Identify which cell holds the provided text, then report its (X, Y) central coordinate. 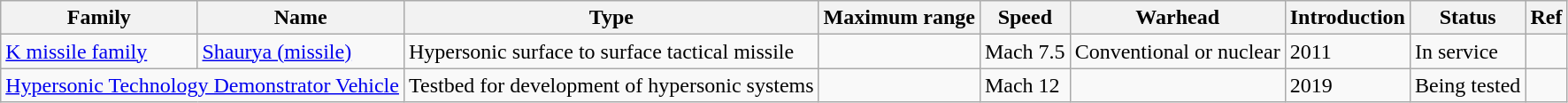
Name (301, 18)
Hypersonic Technology Demonstrator Vehicle (203, 85)
Being tested (1467, 85)
2011 (1347, 51)
2019 (1347, 85)
Warhead (1177, 18)
Mach 12 (1025, 85)
Shaurya (missile) (301, 51)
Hypersonic surface to surface tactical missile (611, 51)
Maximum range (899, 18)
Family (99, 18)
Type (611, 18)
Introduction (1347, 18)
Status (1467, 18)
Speed (1025, 18)
Ref (1547, 18)
Testbed for development of hypersonic systems (611, 85)
In service (1467, 51)
Mach 7.5 (1025, 51)
Conventional or nuclear (1177, 51)
K missile family (99, 51)
